For the text-containing cell, return its midpoint in (X, Y) coordinate format. 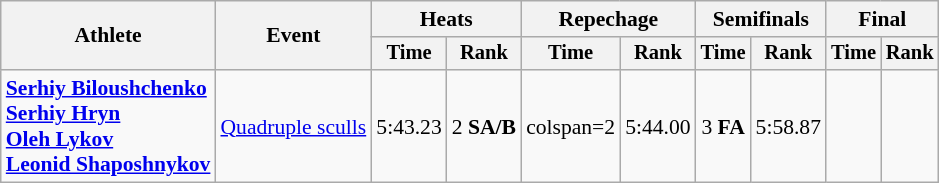
Quadruple sculls (293, 126)
Athlete (108, 36)
Repechage (608, 19)
Event (293, 36)
5:58.87 (788, 126)
colspan=2 (570, 126)
Final (882, 19)
Semifinals (761, 19)
2 SA/B (484, 126)
Heats (446, 19)
Serhiy BiloushchenkoSerhiy HrynOleh LykovLeonid Shaposhnykov (108, 126)
5:44.00 (658, 126)
3 FA (724, 126)
5:43.23 (408, 126)
